Scan for the cell matching the given text and deliver its [X, Y] coordinate at center. 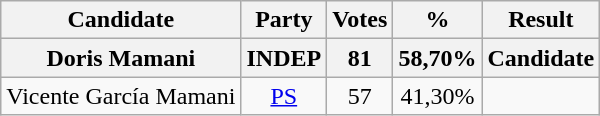
Vicente García Mamani [121, 96]
% [438, 20]
Party [284, 20]
INDEP [284, 58]
57 [360, 96]
Votes [360, 20]
Result [541, 20]
PS [284, 96]
81 [360, 58]
41,30% [438, 96]
Doris Mamani [121, 58]
58,70% [438, 58]
